Capture the cell that displays the provided text and extract its [x, y] central coordinate. 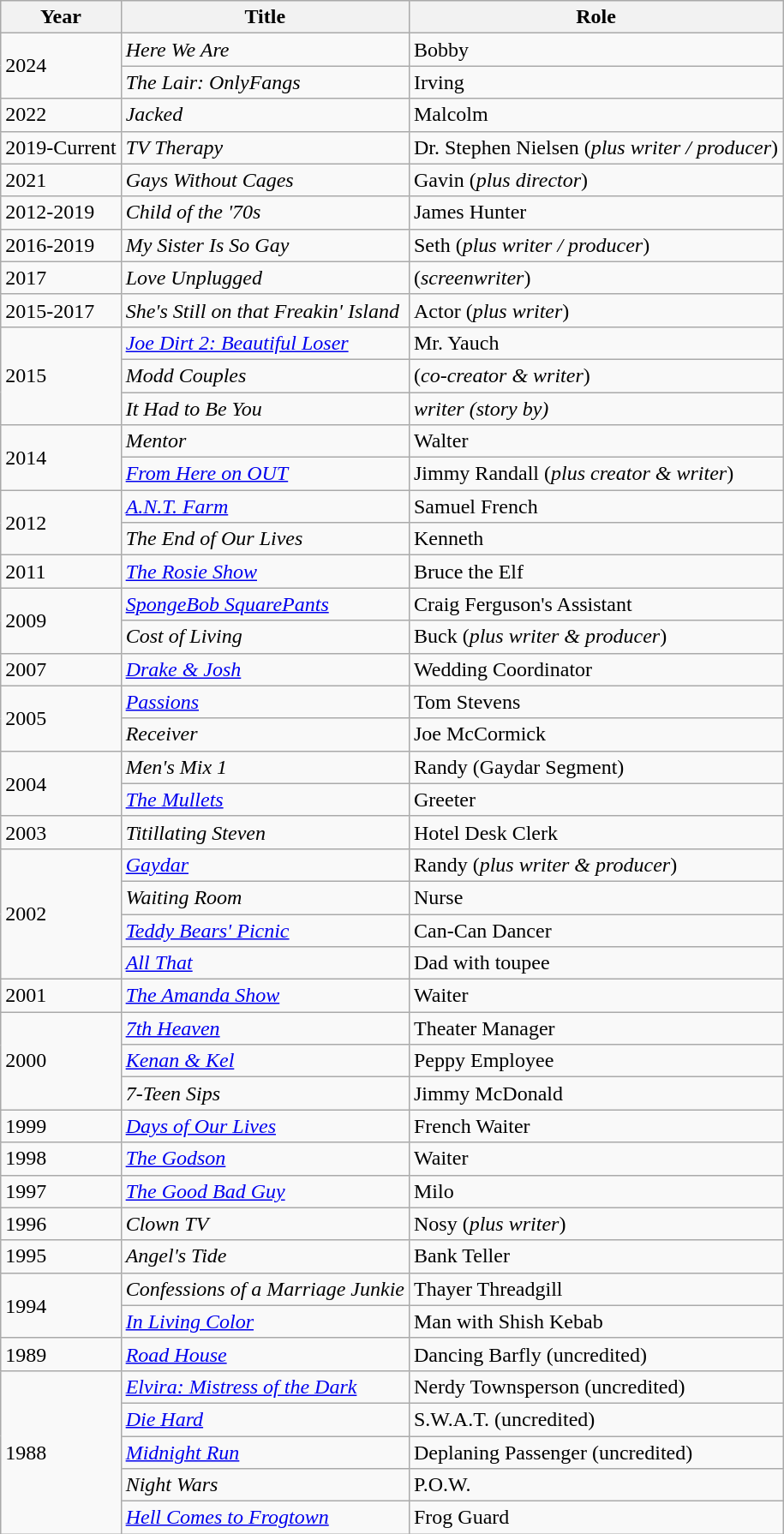
2004 [61, 783]
7th Heaven [265, 1028]
Die Hard [265, 1419]
Can-Can Dancer [595, 930]
The Good Bad Guy [265, 1191]
1997 [61, 1191]
2021 [61, 180]
Gaydar [265, 865]
James Hunter [595, 213]
Dad with toupee [595, 963]
Actor (plus writer) [595, 310]
(screenwriter) [595, 278]
Kenan & Kel [265, 1061]
Theater Manager [595, 1028]
Dr. Stephen Nielsen (plus writer / producer) [595, 147]
Kenneth [595, 539]
Tom Stevens [595, 702]
2015-2017 [61, 310]
Buck (plus writer & producer) [595, 637]
Samuel French [595, 506]
2017 [61, 278]
(co-creator & writer) [595, 375]
7-Teen Sips [265, 1094]
All That [265, 963]
Hell Comes to Frogtown [265, 1518]
The Mullets [265, 800]
Randy (Gaydar Segment) [595, 767]
2016-2019 [61, 245]
From Here on OUT [265, 474]
Joe Dirt 2: Beautiful Loser [265, 343]
Peppy Employee [595, 1061]
Randy (plus writer & producer) [595, 865]
2024 [61, 66]
In Living Color [265, 1321]
Seth (plus writer / producer) [595, 245]
2019-Current [61, 147]
The Lair: OnlyFangs [265, 82]
P.O.W. [595, 1485]
The End of Our Lives [265, 539]
Walter [595, 441]
Titillating Steven [265, 832]
2014 [61, 458]
The Rosie Show [265, 572]
1988 [61, 1452]
Gavin (plus director) [595, 180]
2007 [61, 669]
Gays Without Cages [265, 180]
Night Wars [265, 1485]
Jimmy McDonald [595, 1094]
1998 [61, 1159]
Days of Our Lives [265, 1126]
Wedding Coordinator [595, 669]
writer (story by) [595, 409]
SpongeBob SquarePants [265, 604]
1994 [61, 1305]
Confessions of a Marriage Junkie [265, 1289]
Jacked [265, 115]
She's Still on that Freakin' Island [265, 310]
2000 [61, 1061]
Joe McCormick [595, 734]
Mentor [265, 441]
2015 [61, 375]
Waiting Room [265, 897]
It Had to Be You [265, 409]
S.W.A.T. (uncredited) [595, 1419]
Irving [595, 82]
Man with Shish Kebab [595, 1321]
Midnight Run [265, 1453]
Bobby [595, 50]
Receiver [265, 734]
1989 [61, 1354]
Child of the '70s [265, 213]
Men's Mix 1 [265, 767]
TV Therapy [265, 147]
2011 [61, 572]
My Sister Is So Gay [265, 245]
Teddy Bears' Picnic [265, 930]
Passions [265, 702]
Thayer Threadgill [595, 1289]
A.N.T. Farm [265, 506]
1995 [61, 1256]
2022 [61, 115]
Love Unplugged [265, 278]
2012-2019 [61, 213]
Malcolm [595, 115]
Nurse [595, 897]
Year [61, 17]
Clown TV [265, 1224]
Here We Are [265, 50]
1999 [61, 1126]
Deplaning Passenger (uncredited) [595, 1453]
Jimmy Randall (plus creator & writer) [595, 474]
Angel's Tide [265, 1256]
2001 [61, 996]
Dancing Barfly (uncredited) [595, 1354]
Cost of Living [265, 637]
1996 [61, 1224]
Greeter [595, 800]
French Waiter [595, 1126]
2003 [61, 832]
Elvira: Mistress of the Dark [265, 1387]
Nerdy Townsperson (uncredited) [595, 1387]
2009 [61, 620]
The Godson [265, 1159]
Road House [265, 1354]
The Amanda Show [265, 996]
Bruce the Elf [595, 572]
Bank Teller [595, 1256]
Hotel Desk Clerk [595, 832]
Frog Guard [595, 1518]
2002 [61, 914]
Milo [595, 1191]
Modd Couples [265, 375]
2012 [61, 523]
Role [595, 17]
2005 [61, 718]
Drake & Josh [265, 669]
Mr. Yauch [595, 343]
Title [265, 17]
Nosy (plus writer) [595, 1224]
Craig Ferguson's Assistant [595, 604]
